Pinpoint the cell where the given text exists, returning its (x, y) midpoint coordinate. 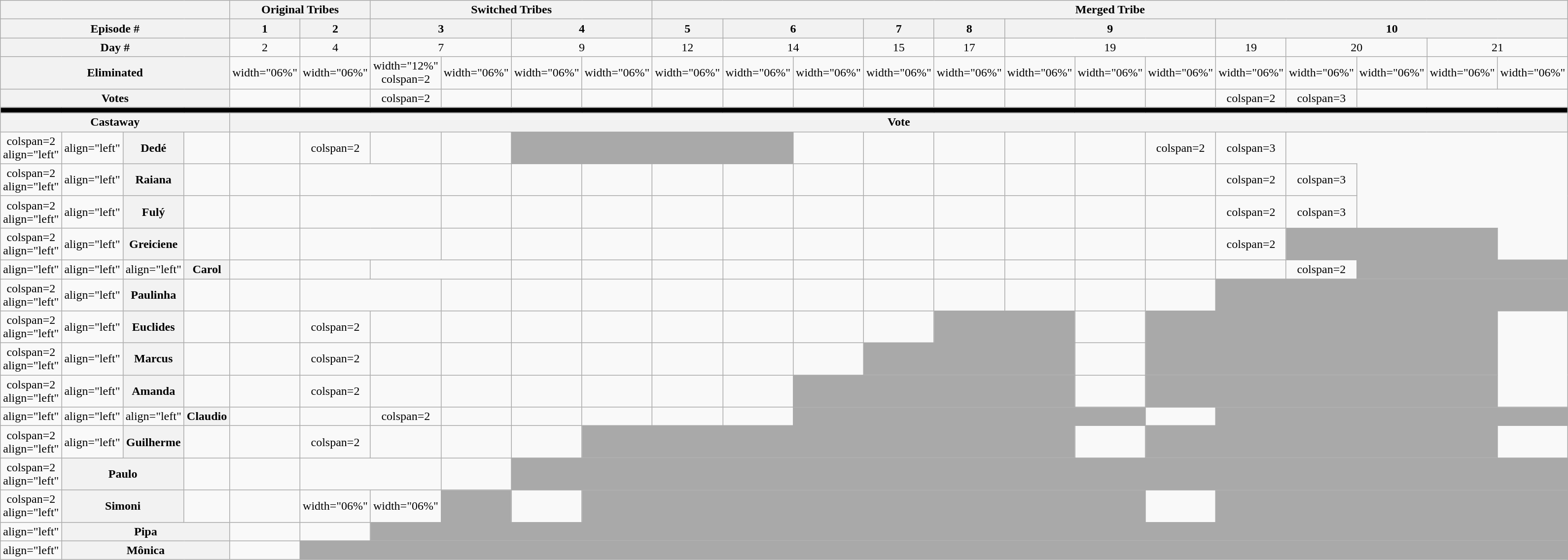
15 (898, 47)
Amanda (153, 391)
Votes (115, 98)
width="12%" colspan=2 (405, 73)
Switched Tribes (511, 10)
8 (969, 29)
Merged Tribe (1110, 10)
Episode # (115, 29)
Vote (899, 122)
10 (1392, 29)
Paulo (123, 474)
12 (687, 47)
5 (687, 29)
Original Tribes (300, 10)
Paulinha (153, 295)
Eliminated (115, 73)
Euclides (153, 327)
Marcus (153, 359)
Claudio (207, 417)
Dedé (153, 148)
Guilherme (153, 442)
20 (1356, 47)
1 (265, 29)
Mônica (146, 550)
14 (793, 47)
21 (1497, 47)
Carol (207, 269)
17 (969, 47)
Castaway (115, 122)
Simoni (123, 506)
Day # (115, 47)
6 (793, 29)
3 (441, 29)
Greiciene (153, 244)
Raiana (153, 179)
Pipa (146, 531)
Fulý (153, 212)
